Provide the [X, Y] coordinate of the cell's center where the given text is located.  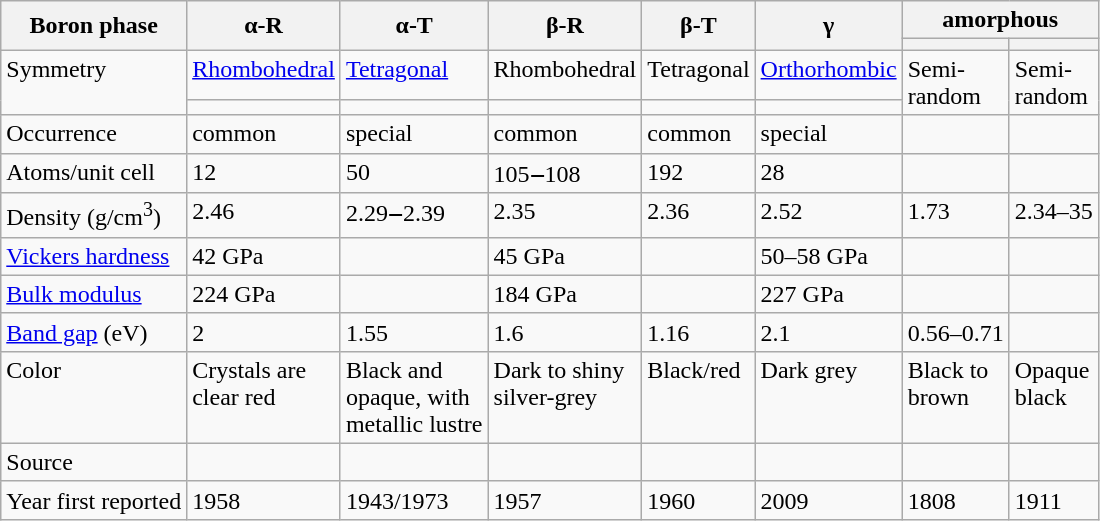
2.29‒2.39 [414, 216]
1911 [1054, 500]
Opaqueblack [1054, 397]
Black tobrown [956, 397]
1943/1973 [414, 500]
105‒108 [565, 173]
Dark grey [828, 397]
Vickers hardness [94, 256]
Bulk modulus [94, 294]
α-R [264, 26]
α-T [414, 26]
1960 [698, 500]
28 [828, 173]
45 GPa [565, 256]
Source [94, 462]
Black/red [698, 397]
Black andopaque, withmetallic lustre [414, 397]
2.36 [698, 216]
Density (g/cm3) [94, 216]
Crystals areclear red [264, 397]
1.73 [956, 216]
192 [698, 173]
Color [94, 397]
1.55 [414, 332]
1957 [565, 500]
2.35 [565, 216]
50–58 GPa [828, 256]
β-T [698, 26]
2009 [828, 500]
2.46 [264, 216]
2.52 [828, 216]
184 GPa [565, 294]
Atoms/unit cell [94, 173]
Orthorhombic [828, 75]
Dark to shinysilver-grey [565, 397]
2.1 [828, 332]
Year first reported [94, 500]
1.6 [565, 332]
0.56–0.71 [956, 332]
224 GPa [264, 294]
2.34–35 [1054, 216]
227 GPa [828, 294]
Symmetry [94, 82]
Occurrence [94, 134]
γ [828, 26]
1958 [264, 500]
amorphous [1000, 20]
42 GPa [264, 256]
1.16 [698, 332]
Boron phase [94, 26]
1808 [956, 500]
Band gap (eV) [94, 332]
12 [264, 173]
50 [414, 173]
β-R [565, 26]
2 [264, 332]
